Provide the (x, y) coordinate of the cell's center where the given text is located.  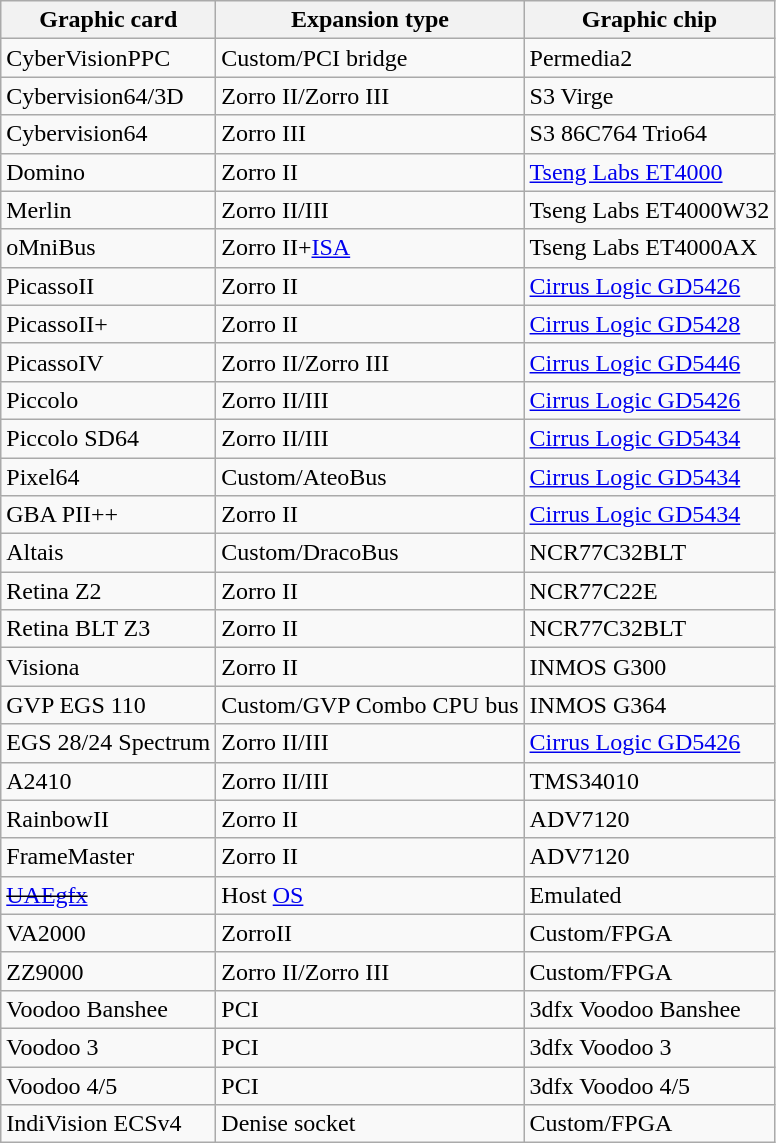
Custom/DracoBus (370, 553)
S3 Virge (650, 96)
Piccolo (108, 400)
Altais (108, 553)
Retina Z2 (108, 591)
Voodoo 4/5 (108, 1085)
Pixel64 (108, 477)
Tseng Labs ET4000 (650, 172)
Merlin (108, 210)
Cirrus Logic GD5446 (650, 362)
3dfx Voodoo 3 (650, 1047)
CyberVisionPPC (108, 58)
Voodoo Banshee (108, 1009)
Expansion type (370, 20)
Permedia2 (650, 58)
NCR77C22E (650, 591)
PicassoIV (108, 362)
GVP EGS 110 (108, 705)
Graphic card (108, 20)
3dfx Voodoo Banshee (650, 1009)
Cybervision64 (108, 134)
Cybervision64/3D (108, 96)
EGS 28/24 Spectrum (108, 743)
RainbowII (108, 819)
Custom/AteoBus (370, 477)
Domino (108, 172)
Piccolo SD64 (108, 438)
IndiVision ECSv4 (108, 1124)
VA2000 (108, 933)
Graphic chip (650, 20)
Zorro II+ISA (370, 248)
Custom/PCI bridge (370, 58)
Cirrus Logic GD5428 (650, 324)
S3 86C764 Trio64 (650, 134)
Voodoo 3 (108, 1047)
GBA PII++ (108, 515)
3dfx Voodoo 4/5 (650, 1085)
Custom/GVP Combo CPU bus (370, 705)
oMniBus (108, 248)
INMOS G300 (650, 667)
UAEgfx (108, 895)
Host OS (370, 895)
Retina BLT Z3 (108, 629)
Tseng Labs ET4000AX (650, 248)
A2410 (108, 781)
ZorroII (370, 933)
ZZ9000 (108, 971)
Emulated (650, 895)
PicassoII+ (108, 324)
Tseng Labs ET4000W32 (650, 210)
TMS34010 (650, 781)
Denise socket (370, 1124)
Zorro III (370, 134)
Visiona (108, 667)
FrameMaster (108, 857)
PicassoII (108, 286)
INMOS G364 (650, 705)
